Return (x, y) of the center of cell containing provided text 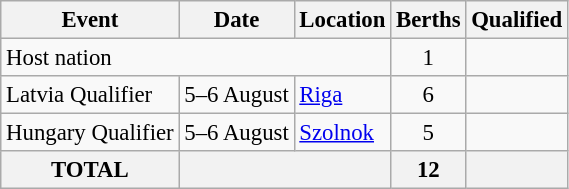
Latvia Qualifier (90, 95)
Riga (342, 95)
Host nation (196, 58)
12 (428, 170)
6 (428, 95)
Hungary Qualifier (90, 133)
Szolnok (342, 133)
Date (236, 20)
5 (428, 133)
Berths (428, 20)
Location (342, 20)
Event (90, 20)
Qualified (517, 20)
1 (428, 58)
TOTAL (90, 170)
